Return the (x, y) coordinate for the center point of the cell that contains the specified text.  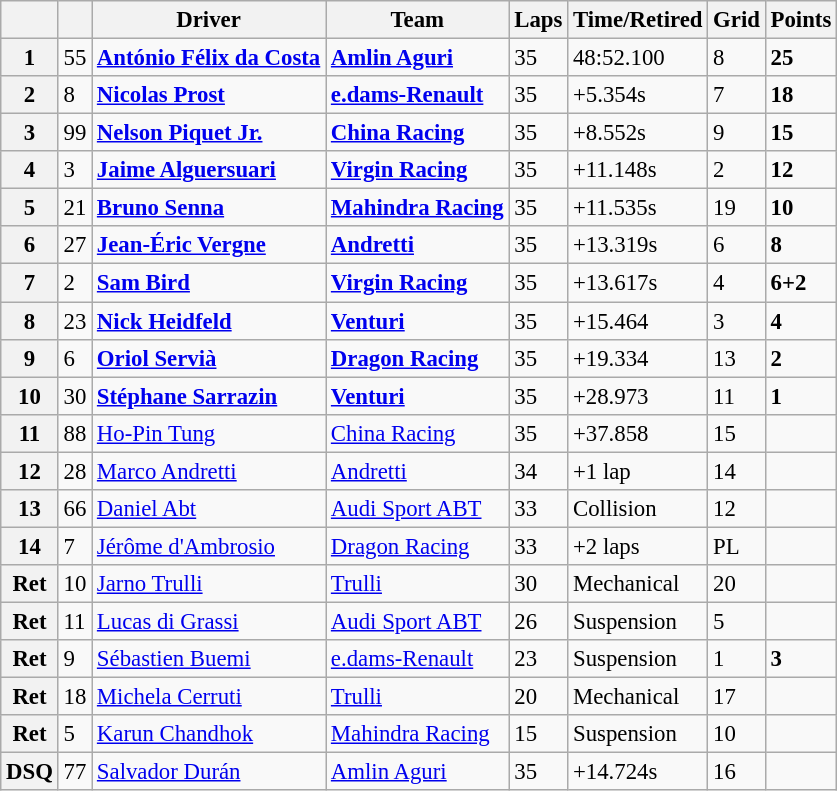
Jérôme d'Ambrosio (209, 546)
Points (800, 20)
Grid (736, 20)
26 (538, 621)
55 (74, 58)
+28.973 (638, 396)
34 (538, 471)
+2 laps (638, 546)
Nick Heidfeld (209, 321)
88 (74, 433)
Jarno Trulli (209, 584)
Jean-Éric Vergne (209, 245)
+1 lap (638, 471)
Sébastien Buemi (209, 659)
21 (74, 208)
+19.334 (638, 358)
17 (736, 697)
+8.552s (638, 133)
+15.464 (638, 321)
6+2 (800, 283)
Bruno Senna (209, 208)
+13.617s (638, 283)
Ho-Pin Tung (209, 433)
Karun Chandhok (209, 734)
99 (74, 133)
16 (736, 772)
+37.858 (638, 433)
+5.354s (638, 95)
66 (74, 509)
Lucas di Grassi (209, 621)
Jaime Alguersuari (209, 170)
Oriol Servià (209, 358)
Time/Retired (638, 20)
Stéphane Sarrazin (209, 396)
Michela Cerruti (209, 697)
+14.724s (638, 772)
António Félix da Costa (209, 58)
Salvador Durán (209, 772)
Daniel Abt (209, 509)
PL (736, 546)
27 (74, 245)
Sam Bird (209, 283)
+11.148s (638, 170)
Nicolas Prost (209, 95)
28 (74, 471)
Collision (638, 509)
Driver (209, 20)
DSQ (30, 772)
25 (800, 58)
Marco Andretti (209, 471)
+11.535s (638, 208)
Laps (538, 20)
Nelson Piquet Jr. (209, 133)
77 (74, 772)
48:52.100 (638, 58)
+13.319s (638, 245)
Team (418, 20)
19 (736, 208)
